Output the [x, y] coordinate of the center of the cell containing the given text.  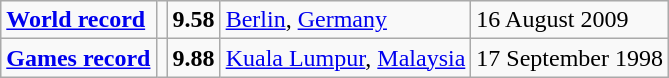
9.88 [194, 58]
Games record [78, 58]
Berlin, Germany [346, 20]
World record [78, 20]
Kuala Lumpur, Malaysia [346, 58]
16 August 2009 [570, 20]
17 September 1998 [570, 58]
9.58 [194, 20]
